Extract the [x, y] coordinate from the center of the cell holding the provided text.  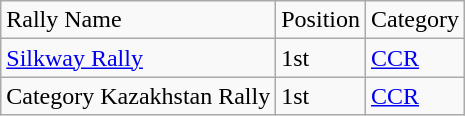
Position [321, 20]
Silkway Rally [138, 58]
Category [416, 20]
Category Kazakhstan Rally [138, 96]
Rally Name [138, 20]
